Search for the cell housing the specified text and yield its [X, Y] center coordinate. 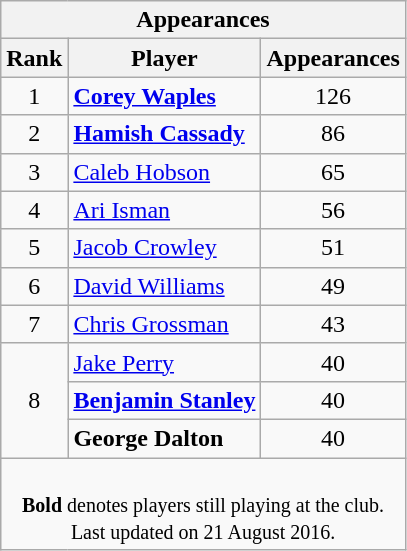
65 [333, 172]
Caleb Hobson [164, 172]
David Williams [164, 286]
Ari Isman [164, 210]
4 [34, 210]
6 [34, 286]
8 [34, 400]
George Dalton [164, 438]
126 [333, 96]
2 [34, 134]
1 [34, 96]
3 [34, 172]
Benjamin Stanley [164, 400]
7 [34, 324]
43 [333, 324]
Chris Grossman [164, 324]
49 [333, 286]
86 [333, 134]
Jake Perry [164, 362]
Hamish Cassady [164, 134]
Bold denotes players still playing at the club. Last updated on 21 August 2016. [204, 504]
5 [34, 248]
Rank [34, 58]
Player [164, 58]
51 [333, 248]
Corey Waples [164, 96]
Jacob Crowley [164, 248]
56 [333, 210]
